Provide the [x, y] coordinate of the cell's center where the given text is located.  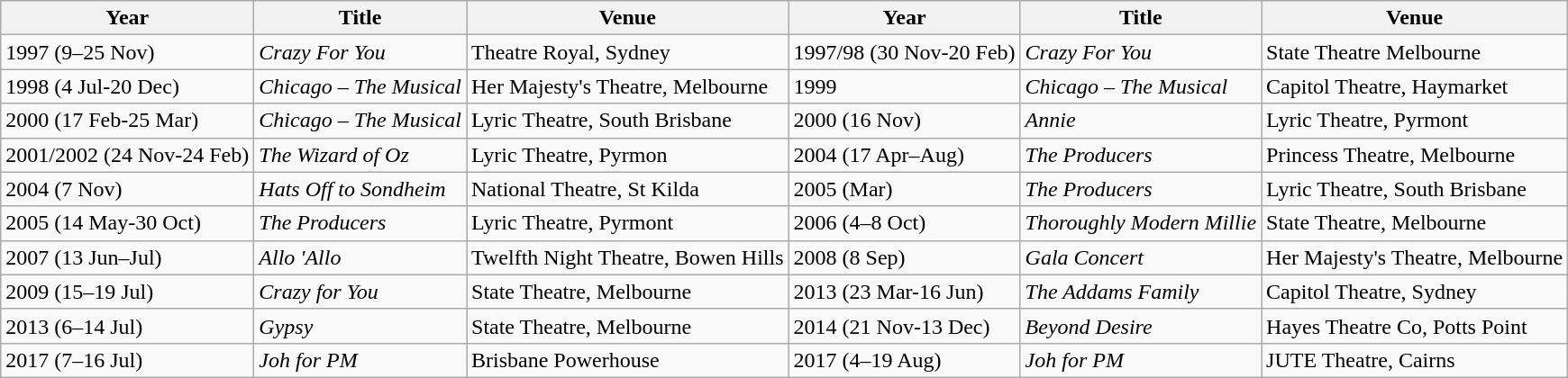
1999 [905, 86]
2017 (4–19 Aug) [905, 360]
1998 (4 Jul-20 Dec) [128, 86]
2009 (15–19 Jul) [128, 292]
State Theatre Melbourne [1415, 52]
2000 (16 Nov) [905, 121]
Gypsy [360, 326]
2000 (17 Feb-25 Mar) [128, 121]
2017 (7–16 Jul) [128, 360]
Thoroughly Modern Millie [1141, 223]
Hats Off to Sondheim [360, 189]
Beyond Desire [1141, 326]
National Theatre, St Kilda [628, 189]
Crazy for You [360, 292]
2005 (Mar) [905, 189]
2004 (7 Nov) [128, 189]
2014 (21 Nov-13 Dec) [905, 326]
Capitol Theatre, Sydney [1415, 292]
2007 (13 Jun–Jul) [128, 257]
JUTE Theatre, Cairns [1415, 360]
2013 (23 Mar-16 Jun) [905, 292]
Princess Theatre, Melbourne [1415, 155]
2008 (8 Sep) [905, 257]
Gala Concert [1141, 257]
Theatre Royal, Sydney [628, 52]
The Wizard of Oz [360, 155]
Hayes Theatre Co, Potts Point [1415, 326]
Twelfth Night Theatre, Bowen Hills [628, 257]
Lyric Theatre, Pyrmon [628, 155]
2005 (14 May-30 Oct) [128, 223]
2004 (17 Apr–Aug) [905, 155]
1997 (9–25 Nov) [128, 52]
2001/2002 (24 Nov-24 Feb) [128, 155]
Allo 'Allo [360, 257]
The Addams Family [1141, 292]
2013 (6–14 Jul) [128, 326]
Brisbane Powerhouse [628, 360]
Annie [1141, 121]
Capitol Theatre, Haymarket [1415, 86]
2006 (4–8 Oct) [905, 223]
1997/98 (30 Nov-20 Feb) [905, 52]
